Search for the cell housing the specified text and yield its (x, y) center coordinate. 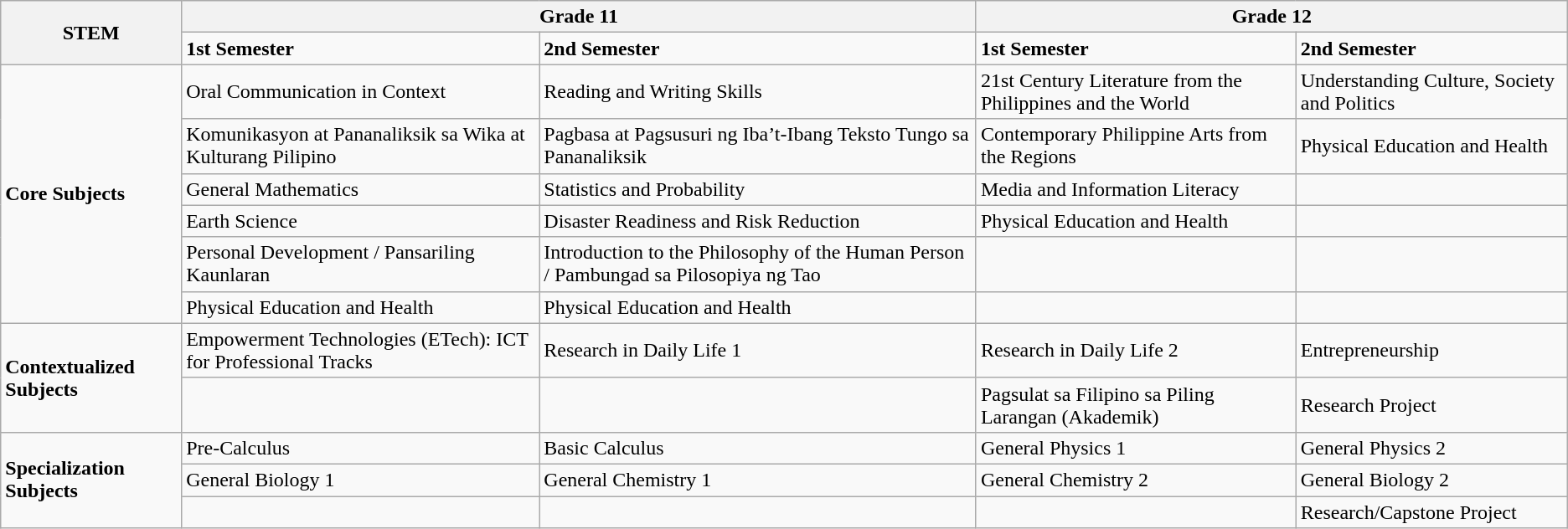
Contextualized Subjects (91, 377)
STEM (91, 33)
General Chemistry 1 (758, 480)
Research in Daily Life 1 (758, 350)
General Biology 1 (360, 480)
Research in Daily Life 2 (1136, 350)
Statistics and Probability (758, 189)
General Physics 1 (1136, 448)
Earth Science (360, 221)
Pagbasa at Pagsusuri ng Iba’t-Ibang Teksto Tungo sa Pananaliksik (758, 146)
Personal Development / Pansariling Kaunlaran (360, 264)
Grade 11 (580, 17)
General Physics 2 (1431, 448)
Entrepreneurship (1431, 350)
Introduction to the Philosophy of the Human Person / Pambungad sa Pilosopiya ng Tao (758, 264)
Research Project (1431, 405)
Komunikasyon at Pananaliksik sa Wika at Kulturang Pilipino (360, 146)
Media and Information Literacy (1136, 189)
Understanding Culture, Society and Politics (1431, 92)
General Chemistry 2 (1136, 480)
Pagsulat sa Filipino sa Piling Larangan (Akademik) (1136, 405)
Research/Capstone Project (1431, 511)
Oral Communication in Context (360, 92)
21st Century Literature from the Philippines and the World (1136, 92)
Grade 12 (1271, 17)
Empowerment Technologies (ETech): ICT for Professional Tracks (360, 350)
Specialization Subjects (91, 480)
General Biology 2 (1431, 480)
Reading and Writing Skills (758, 92)
Disaster Readiness and Risk Reduction (758, 221)
Pre-Calculus (360, 448)
Contemporary Philippine Arts from the Regions (1136, 146)
Core Subjects (91, 194)
Basic Calculus (758, 448)
General Mathematics (360, 189)
